Return the (x, y) coordinate for the center point of the cell that contains the specified text.  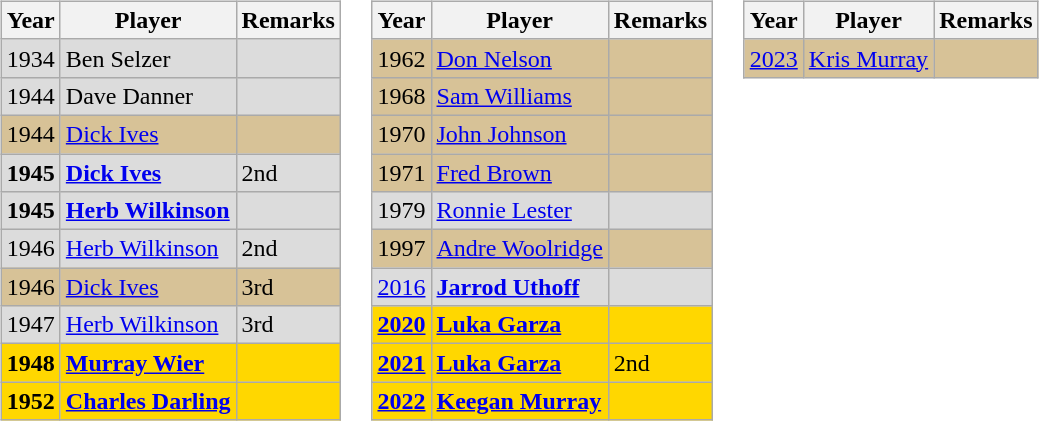
1997 (402, 249)
Ronnie Lester (520, 211)
1962 (402, 58)
Kris Murray (868, 58)
Jarrod Uthoff (520, 287)
1979 (402, 211)
1934 (30, 58)
John Johnson (520, 134)
Dave Danner (148, 96)
1947 (30, 325)
Fred Brown (520, 173)
1968 (402, 96)
1948 (30, 363)
2021 (402, 363)
2016 (402, 287)
2022 (402, 401)
Ben Selzer (148, 58)
2023 (774, 58)
Murray Wier (148, 363)
2020 (402, 325)
Charles Darling (148, 401)
1970 (402, 134)
Andre Woolridge (520, 249)
1952 (30, 401)
Sam Williams (520, 96)
Keegan Murray (520, 401)
Don Nelson (520, 58)
1971 (402, 173)
